Return the (x, y) coordinate for the center point of the cell that contains the specified text.  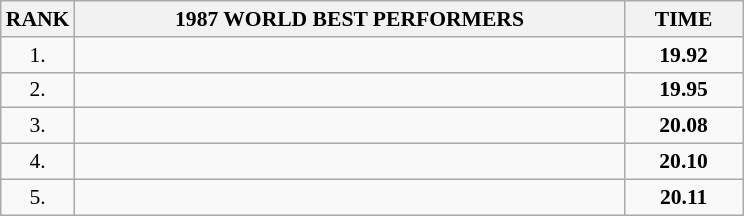
TIME (684, 19)
20.08 (684, 126)
1. (38, 55)
5. (38, 197)
3. (38, 126)
2. (38, 90)
1987 WORLD BEST PERFORMERS (349, 19)
19.92 (684, 55)
19.95 (684, 90)
20.11 (684, 197)
RANK (38, 19)
20.10 (684, 162)
4. (38, 162)
